Determine the (x, y) coordinate at the center of the cell enclosing the given text.  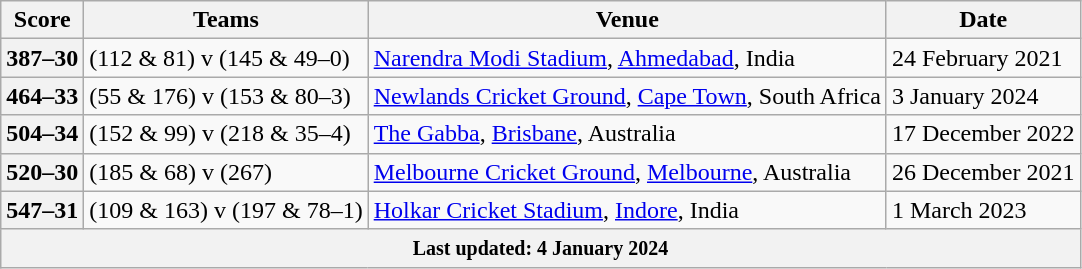
Narendra Modi Stadium, Ahmedabad, India (627, 58)
Teams (226, 20)
Date (983, 20)
(112 & 81) v (145 & 49–0) (226, 58)
(55 & 176) v (153 & 80–3) (226, 96)
(152 & 99) v (218 & 35–4) (226, 134)
26 December 2021 (983, 172)
Score (42, 20)
3 January 2024 (983, 96)
(185 & 68) v (267) (226, 172)
504–34 (42, 134)
Holkar Cricket Stadium, Indore, India (627, 210)
464–33 (42, 96)
547–31 (42, 210)
Venue (627, 20)
24 February 2021 (983, 58)
387–30 (42, 58)
Last updated: 4 January 2024 (540, 248)
520–30 (42, 172)
Newlands Cricket Ground, Cape Town, South Africa (627, 96)
1 March 2023 (983, 210)
The Gabba, Brisbane, Australia (627, 134)
Melbourne Cricket Ground, Melbourne, Australia (627, 172)
(109 & 163) v (197 & 78–1) (226, 210)
17 December 2022 (983, 134)
